Extract the [x, y] coordinate from the center of the cell holding the provided text.  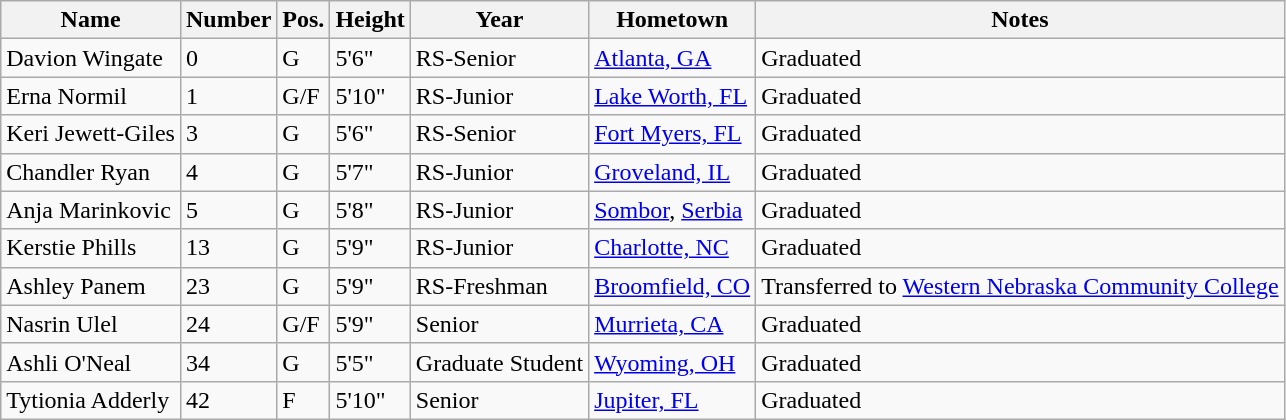
Ashley Panem [91, 286]
RS-Freshman [499, 286]
Nasrin Ulel [91, 324]
Number [228, 20]
Murrieta, CA [672, 324]
Hometown [672, 20]
Keri Jewett-Giles [91, 134]
Atlanta, GA [672, 58]
Kerstie Phills [91, 248]
Tytionia Adderly [91, 400]
Wyoming, OH [672, 362]
Name [91, 20]
F [304, 400]
Broomfield, CO [672, 286]
Anja Marinkovic [91, 210]
5'7" [370, 172]
Notes [1020, 20]
Graduate Student [499, 362]
Height [370, 20]
0 [228, 58]
3 [228, 134]
Jupiter, FL [672, 400]
Sombor, Serbia [672, 210]
Fort Myers, FL [672, 134]
Davion Wingate [91, 58]
5'8" [370, 210]
Year [499, 20]
Pos. [304, 20]
Lake Worth, FL [672, 96]
5'5" [370, 362]
23 [228, 286]
Charlotte, NC [672, 248]
34 [228, 362]
Erna Normil [91, 96]
24 [228, 324]
5 [228, 210]
42 [228, 400]
Groveland, IL [672, 172]
Chandler Ryan [91, 172]
1 [228, 96]
Transferred to Western Nebraska Community College [1020, 286]
Ashli O'Neal [91, 362]
4 [228, 172]
13 [228, 248]
